Search for the cell housing the specified text and yield its (x, y) center coordinate. 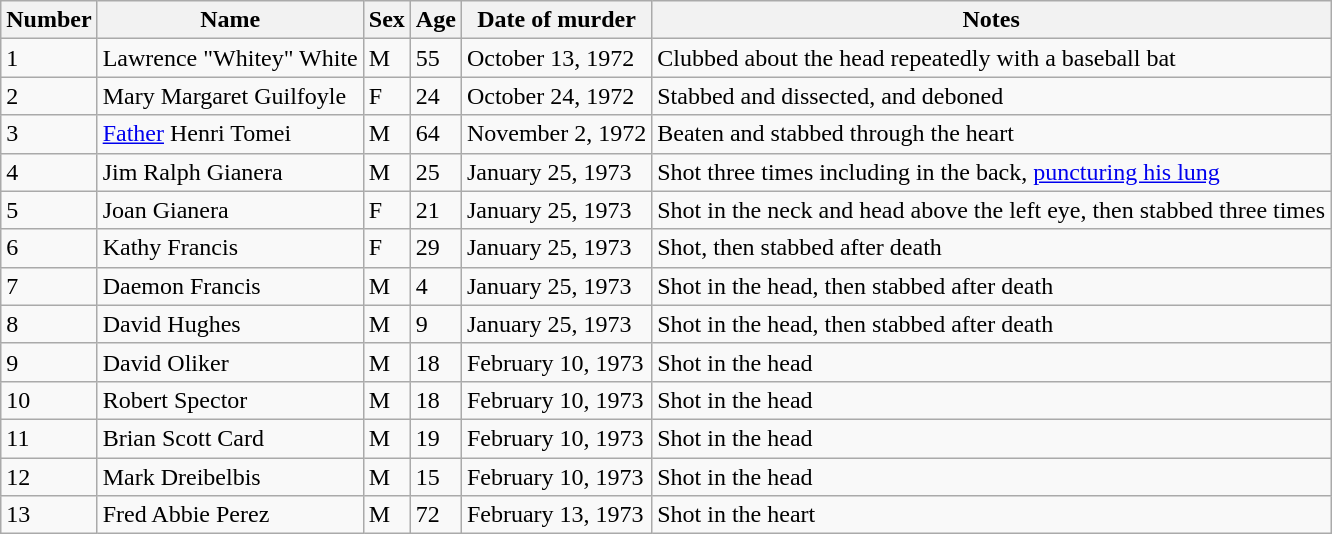
15 (436, 477)
Daemon Francis (230, 286)
72 (436, 515)
Sex (386, 20)
29 (436, 248)
6 (49, 248)
Father Henri Tomei (230, 134)
Robert Spector (230, 400)
7 (49, 286)
Age (436, 20)
25 (436, 172)
Mary Margaret Guilfoyle (230, 96)
3 (49, 134)
Notes (992, 20)
2 (49, 96)
24 (436, 96)
1 (49, 58)
55 (436, 58)
Beaten and stabbed through the heart (992, 134)
Jim Ralph Gianera (230, 172)
Date of murder (556, 20)
5 (49, 210)
12 (49, 477)
21 (436, 210)
Shot in the heart (992, 515)
October 13, 1972 (556, 58)
Joan Gianera (230, 210)
Kathy Francis (230, 248)
Lawrence "Whitey" White (230, 58)
Brian Scott Card (230, 438)
8 (49, 324)
19 (436, 438)
Name (230, 20)
November 2, 1972 (556, 134)
Number (49, 20)
Shot three times including in the back, puncturing his lung (992, 172)
Stabbed and dissected, and deboned (992, 96)
October 24, 1972 (556, 96)
Fred Abbie Perez (230, 515)
11 (49, 438)
Shot in the neck and head above the left eye, then stabbed three times (992, 210)
David Oliker (230, 362)
10 (49, 400)
February 13, 1973 (556, 515)
13 (49, 515)
64 (436, 134)
David Hughes (230, 324)
Clubbed about the head repeatedly with a baseball bat (992, 58)
Mark Dreibelbis (230, 477)
Shot, then stabbed after death (992, 248)
